Find where the given text appears and provide that cell's center as [X, Y] coordinate. 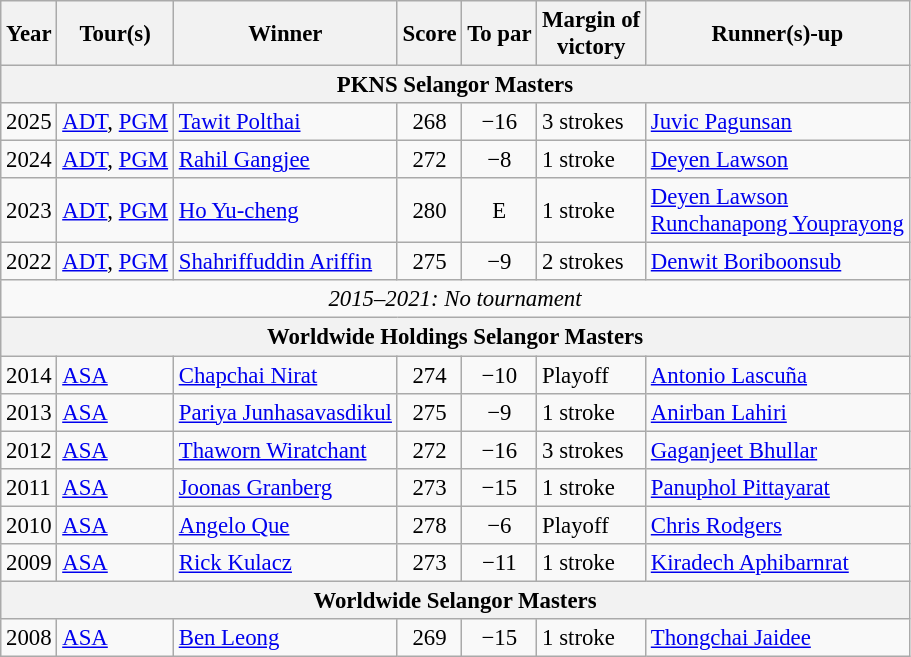
−8 [500, 160]
Antonio Lascuña [777, 375]
Rick Kulacz [285, 563]
2013 [29, 412]
Deyen Lawson Runchanapong Youprayong [777, 210]
Thongchai Jaidee [777, 638]
Margin ofvictory [592, 34]
Worldwide Selangor Masters [455, 600]
278 [430, 525]
PKNS Selangor Masters [455, 85]
2008 [29, 638]
2023 [29, 210]
Ho Yu-cheng [285, 210]
Tawit Polthai [285, 122]
269 [430, 638]
280 [430, 210]
Denwit Boriboonsub [777, 262]
Gaganjeet Bhullar [777, 450]
E [500, 210]
Chris Rodgers [777, 525]
Ben Leong [285, 638]
−10 [500, 375]
Deyen Lawson [777, 160]
Worldwide Holdings Selangor Masters [455, 337]
To par [500, 34]
−6 [500, 525]
Tour(s) [116, 34]
Chapchai Nirat [285, 375]
2011 [29, 487]
Angelo Que [285, 525]
Rahil Gangjee [285, 160]
2022 [29, 262]
2 strokes [592, 262]
2025 [29, 122]
2014 [29, 375]
Anirban Lahiri [777, 412]
Kiradech Aphibarnrat [777, 563]
2009 [29, 563]
Winner [285, 34]
Pariya Junhasavasdikul [285, 412]
Score [430, 34]
274 [430, 375]
Joonas Granberg [285, 487]
Juvic Pagunsan [777, 122]
Shahriffuddin Ariffin [285, 262]
Runner(s)-up [777, 34]
2024 [29, 160]
2012 [29, 450]
Panuphol Pittayarat [777, 487]
268 [430, 122]
Thaworn Wiratchant [285, 450]
−11 [500, 563]
2015–2021: No tournament [455, 299]
2010 [29, 525]
Year [29, 34]
